Search for the cell housing the specified text and yield its (x, y) center coordinate. 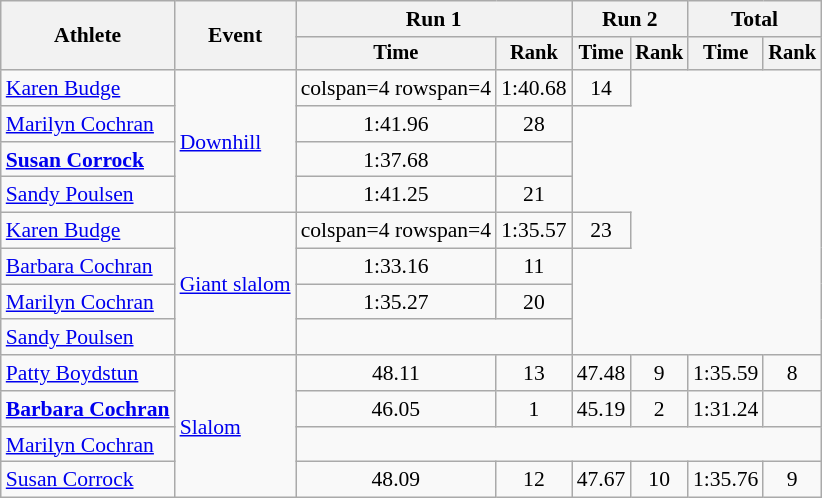
45.19 (602, 409)
1:31.24 (726, 409)
Event (236, 36)
Athlete (88, 36)
12 (534, 480)
14 (602, 88)
8 (792, 373)
1:35.57 (534, 231)
1:33.16 (396, 267)
1 (534, 409)
48.09 (396, 480)
21 (534, 195)
13 (534, 373)
1:35.59 (726, 373)
11 (534, 267)
47.48 (602, 373)
1:35.27 (396, 302)
20 (534, 302)
Giant slalom (236, 284)
10 (659, 480)
1:37.68 (396, 160)
2 (659, 409)
1:41.96 (396, 124)
48.11 (396, 373)
Total (754, 19)
Run 1 (434, 19)
23 (602, 231)
Run 2 (630, 19)
1:40.68 (534, 88)
28 (534, 124)
47.67 (602, 480)
Slalom (236, 426)
46.05 (396, 409)
1:41.25 (396, 195)
1:35.76 (726, 480)
Downhill (236, 141)
Patty Boydstun (88, 373)
